Detect which cell encompasses the target text, then output its [X, Y] center coordinate. 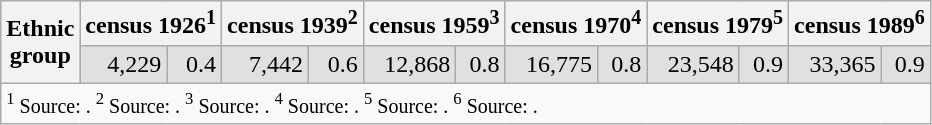
census 19795 [718, 24]
Ethnicgroup [40, 42]
16,775 [551, 64]
census 19704 [576, 24]
census 19261 [151, 24]
0.6 [336, 64]
census 19392 [293, 24]
0.4 [194, 64]
census 19896 [860, 24]
1 Source: . 2 Source: . 3 Source: . 4 Source: . 5 Source: . 6 Source: . [466, 103]
census 19593 [434, 24]
4,229 [124, 64]
23,548 [693, 64]
7,442 [266, 64]
33,365 [835, 64]
12,868 [409, 64]
